Capture the cell that displays the provided text and extract its (X, Y) central coordinate. 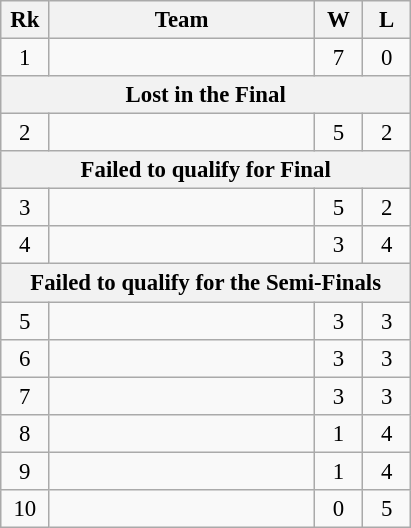
L (387, 20)
Rk (25, 20)
9 (25, 471)
Lost in the Final (206, 95)
Failed to qualify for the Semi-Finals (206, 283)
W (338, 20)
6 (25, 358)
8 (25, 433)
Team (182, 20)
10 (25, 509)
Failed to qualify for Final (206, 170)
